Scan for the cell matching the given text and deliver its (X, Y) coordinate at center. 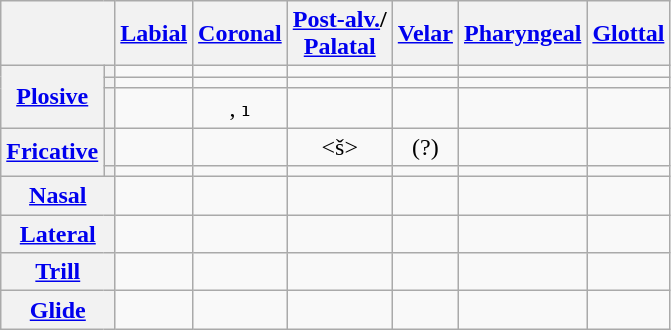
Glide (58, 310)
, ₁ (240, 108)
Glottal (628, 34)
Plosive (52, 97)
Coronal (240, 34)
Nasal (58, 196)
<š> (340, 147)
Fricative (52, 152)
Lateral (58, 234)
Velar (425, 34)
Post-alv./Palatal (340, 34)
Labial (154, 34)
(?) (425, 147)
Trill (58, 272)
Pharyngeal (522, 34)
